Search for the cell housing the specified text and yield its (X, Y) center coordinate. 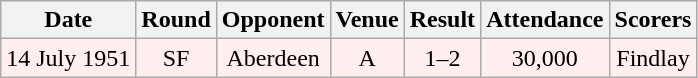
Round (176, 20)
1–2 (442, 58)
Scorers (653, 20)
Findlay (653, 58)
Opponent (273, 20)
A (367, 58)
30,000 (545, 58)
Result (442, 20)
SF (176, 58)
Venue (367, 20)
Attendance (545, 20)
Aberdeen (273, 58)
Date (68, 20)
14 July 1951 (68, 58)
